Return the (x, y) coordinate for the center point of the cell that contains the specified text.  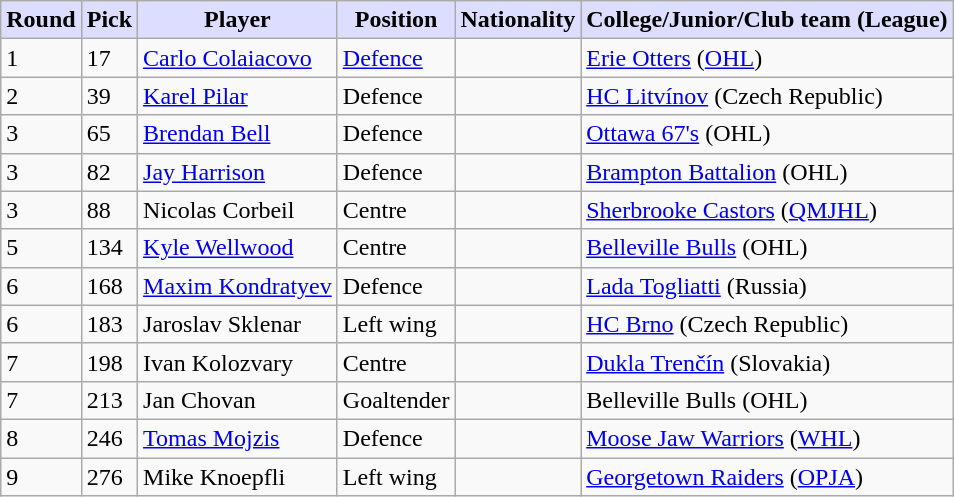
8 (41, 438)
Erie Otters (OHL) (767, 58)
82 (109, 172)
17 (109, 58)
Dukla Trenčín (Slovakia) (767, 362)
Mike Knoepfli (238, 477)
College/Junior/Club team (League) (767, 20)
9 (41, 477)
Round (41, 20)
1 (41, 58)
Brendan Bell (238, 134)
Lada Togliatti (Russia) (767, 286)
Sherbrooke Castors (QMJHL) (767, 210)
246 (109, 438)
Jay Harrison (238, 172)
2 (41, 96)
Tomas Mojzis (238, 438)
Kyle Wellwood (238, 248)
Nicolas Corbeil (238, 210)
88 (109, 210)
134 (109, 248)
Nationality (518, 20)
Pick (109, 20)
Maxim Kondratyev (238, 286)
65 (109, 134)
HC Litvínov (Czech Republic) (767, 96)
Ivan Kolozvary (238, 362)
Ottawa 67's (OHL) (767, 134)
198 (109, 362)
Karel Pilar (238, 96)
Position (396, 20)
183 (109, 324)
276 (109, 477)
Jan Chovan (238, 400)
168 (109, 286)
Brampton Battalion (OHL) (767, 172)
Goaltender (396, 400)
HC Brno (Czech Republic) (767, 324)
213 (109, 400)
Player (238, 20)
Georgetown Raiders (OPJA) (767, 477)
Carlo Colaiacovo (238, 58)
5 (41, 248)
Jaroslav Sklenar (238, 324)
39 (109, 96)
Moose Jaw Warriors (WHL) (767, 438)
